Output the [x, y] coordinate of the center of the cell containing the given text.  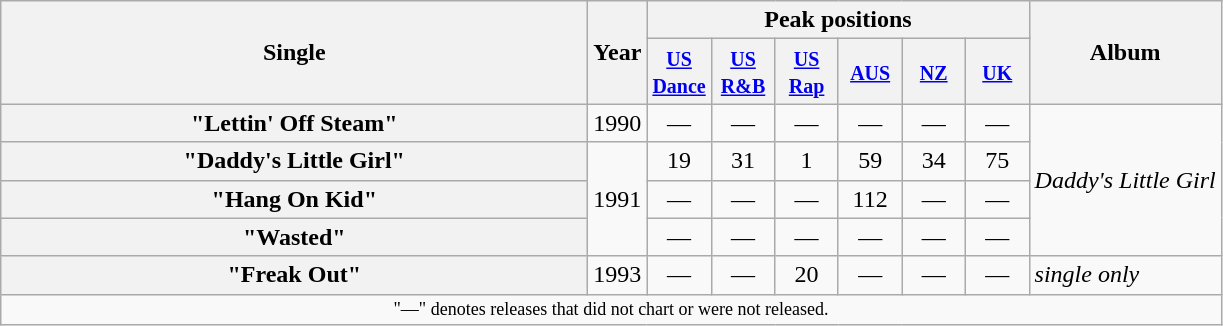
1991 [618, 199]
75 [998, 161]
Daddy's Little Girl [1125, 180]
20 [807, 275]
1993 [618, 275]
"Freak Out" [294, 275]
"—" denotes releases that did not chart or were not released. [612, 310]
Year [618, 52]
"Lettin' Off Steam" [294, 123]
"Hang On Kid" [294, 199]
112 [870, 199]
Peak positions [838, 20]
USR&B [743, 72]
USRap [807, 72]
UK [998, 72]
1 [807, 161]
NZ [934, 72]
Single [294, 52]
AUS [870, 72]
19 [679, 161]
34 [934, 161]
"Daddy's Little Girl" [294, 161]
Album [1125, 52]
single only [1125, 275]
US Dance [679, 72]
59 [870, 161]
31 [743, 161]
"Wasted" [294, 237]
1990 [618, 123]
